Extract the [x, y] coordinate from the center of the cell holding the provided text.  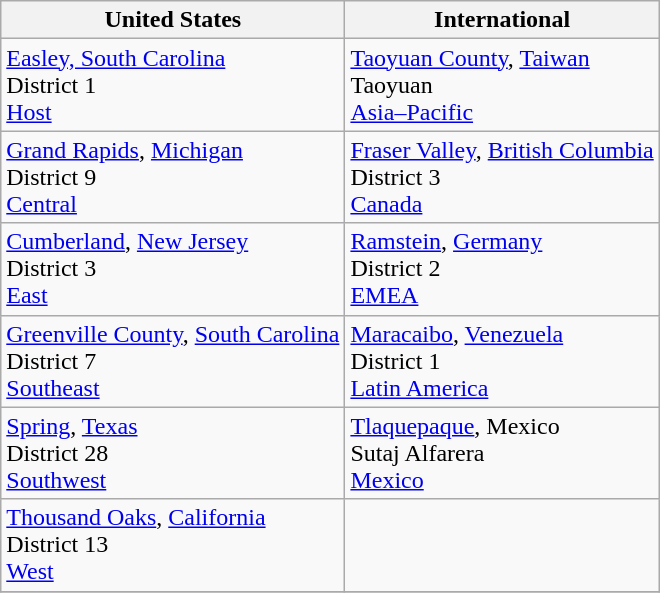
Ramstein, GermanyDistrict 2EMEA [502, 269]
Grand Rapids, MichiganDistrict 9Central [173, 177]
Cumberland, New JerseyDistrict 3East [173, 269]
United States [173, 20]
Greenville County, South CarolinaDistrict 7Southeast [173, 361]
Fraser Valley, British ColumbiaDistrict 3Canada [502, 177]
Spring, TexasDistrict 28Southwest [173, 453]
Taoyuan County, TaiwanTaoyuanAsia–Pacific [502, 85]
Maracaibo, VenezuelaDistrict 1Latin America [502, 361]
International [502, 20]
Tlaquepaque, MexicoSutaj AlfareraMexico [502, 453]
Easley, South CarolinaDistrict 1Host [173, 85]
Thousand Oaks, CaliforniaDistrict 13West [173, 545]
